Locate the cell with the specified text and output its [X, Y] center coordinate. 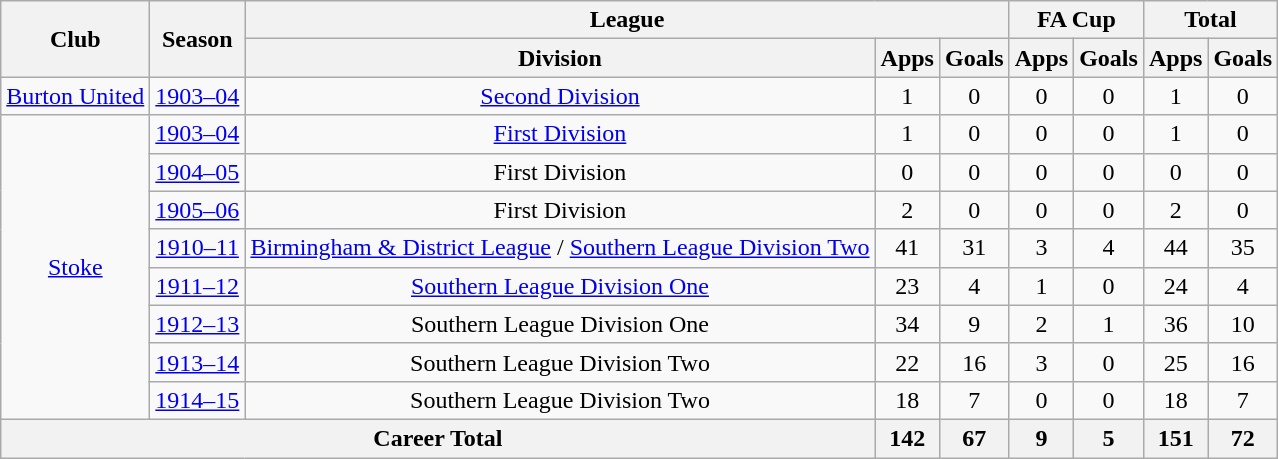
Second Division [560, 96]
22 [907, 362]
31 [974, 248]
142 [907, 438]
Birmingham & District League / Southern League Division Two [560, 248]
24 [1175, 286]
35 [1243, 248]
Club [76, 39]
1905–06 [198, 210]
41 [907, 248]
FA Cup [1076, 20]
1904–05 [198, 172]
League [627, 20]
1913–14 [198, 362]
Stoke [76, 267]
25 [1175, 362]
72 [1243, 438]
151 [1175, 438]
1910–11 [198, 248]
1911–12 [198, 286]
Division [560, 58]
23 [907, 286]
Total [1210, 20]
67 [974, 438]
1912–13 [198, 324]
1914–15 [198, 400]
44 [1175, 248]
Season [198, 39]
34 [907, 324]
5 [1109, 438]
Career Total [438, 438]
Burton United [76, 96]
10 [1243, 324]
36 [1175, 324]
